Output the (x, y) coordinate of the center of the cell containing the given text.  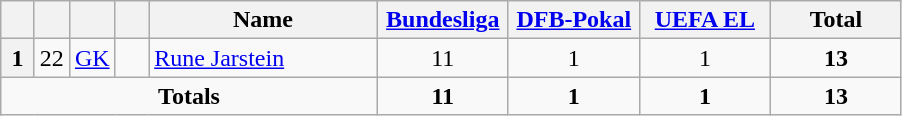
DFB-Pokal (574, 20)
Total (836, 20)
22 (52, 58)
Totals (189, 96)
Name (264, 20)
Rune Jarstein (264, 58)
Bundesliga (442, 20)
UEFA EL (704, 20)
GK (92, 58)
